Scan for the cell matching the given text and deliver its (X, Y) coordinate at center. 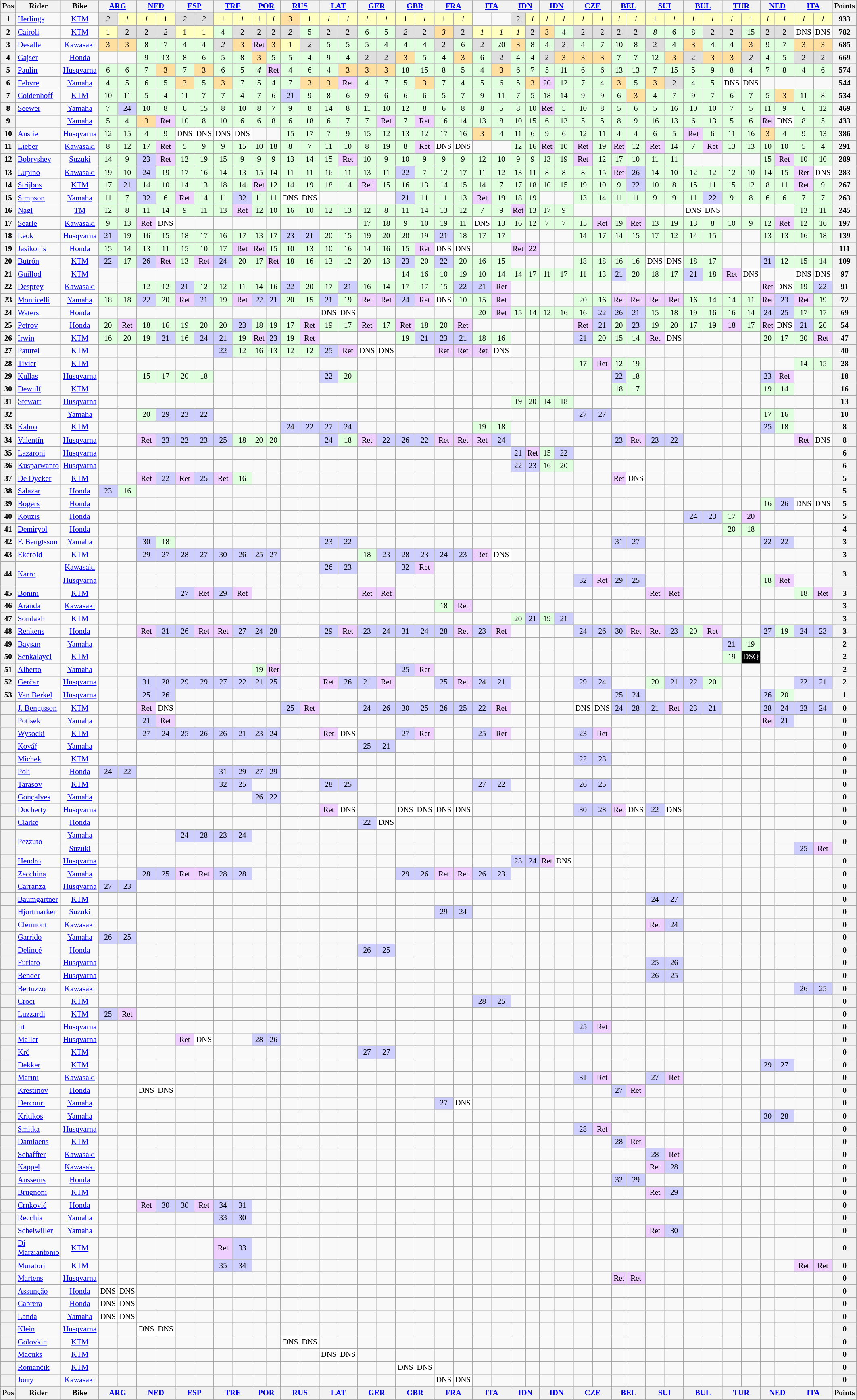
Renkens (39, 632)
97 (844, 275)
91 (844, 287)
Wysocki (39, 734)
Jasikonis (39, 249)
Paturel (39, 351)
Kappel (39, 1167)
48 (8, 632)
Cairoli (39, 32)
Monticelli (39, 300)
Bonini (39, 593)
Furlato (39, 963)
Mallet (39, 1040)
54 (844, 325)
Potisek (39, 721)
Kovář (39, 747)
933 (844, 19)
Hendro (39, 861)
Krestinov (39, 1091)
Di Marziantonio (39, 1248)
44 (8, 574)
37 (8, 478)
Bertuzzo (39, 989)
69 (844, 313)
Assunção (39, 1291)
46 (8, 606)
49 (8, 644)
Cabrera (39, 1304)
72 (844, 300)
Sondakh (39, 619)
Lupino (39, 173)
534 (844, 96)
DSQ (751, 657)
Van Berkel (39, 695)
Searle (39, 223)
43 (8, 555)
38 (8, 491)
Clarke (39, 823)
Poli (39, 772)
Klein (39, 1329)
Lieber (39, 147)
Crnković (39, 1206)
Nagl (39, 211)
J. Bengtsson (39, 708)
Carranza (39, 887)
Tarasov (39, 785)
433 (844, 121)
669 (844, 58)
Desalle (39, 45)
Landa (39, 1317)
Golovkin (39, 1342)
Kullas (39, 377)
Ekerold (39, 555)
Aussems (39, 1180)
52 (8, 682)
Kusparwanto (39, 466)
469 (844, 109)
Clermont (39, 925)
Karro (39, 574)
Damiaens (39, 1142)
Seewer (39, 109)
197 (844, 223)
Luzzardi (39, 1014)
Tixier (39, 364)
Croci (39, 1001)
Smitka (39, 1129)
Zecchina (39, 874)
Docherty (39, 810)
Leok (39, 236)
Dekker (39, 1065)
41 (8, 530)
Petrov (39, 325)
Bogers (39, 504)
Jorry (39, 1380)
36 (8, 466)
F. Bengtsson (39, 542)
Dercourt (39, 1104)
Alberto (39, 670)
Baumgartner (39, 899)
Salazar (39, 491)
Scheiwiller (39, 1231)
Pezzuto (39, 842)
386 (844, 134)
782 (844, 32)
Paulin (39, 71)
Kritikos (39, 1116)
Muratori (39, 1266)
267 (844, 185)
Krč (39, 1053)
685 (844, 45)
Recchia (39, 1218)
Aranda (39, 606)
Lazaroni (39, 453)
Bobryshev (39, 160)
289 (844, 160)
Martens (39, 1278)
Marini (39, 1078)
Guillod (39, 275)
42 (8, 542)
Herlings (39, 19)
Hjortmarker (39, 912)
Bender (39, 976)
TM (80, 211)
Garrido (39, 938)
Schaffter (39, 1155)
Simpson (39, 198)
263 (844, 198)
Gerčar (39, 682)
Febvre (39, 83)
Brugnoni (39, 1193)
544 (844, 83)
50 (8, 657)
Coldenhoff (39, 96)
245 (844, 211)
111 (844, 249)
109 (844, 262)
Strijbos (39, 185)
39 (8, 504)
Irwin (39, 338)
Kahro (39, 428)
Michek (39, 759)
Romančík (39, 1368)
Stewart (39, 402)
Demiryol (39, 530)
Anstie (39, 134)
Senkalayci (39, 657)
51 (8, 670)
Delincé (39, 951)
Gajser (39, 58)
De Dycker (39, 478)
291 (844, 147)
53 (8, 695)
Irt (39, 1027)
Valentín (39, 440)
Macuks (39, 1355)
139 (844, 236)
Kouzis (39, 517)
Dewulf (39, 389)
Baysan (39, 644)
Gonçalves (39, 797)
Desprey (39, 287)
Waters (39, 313)
Butrón (39, 262)
45 (8, 593)
283 (844, 173)
574 (844, 71)
